Identify which cell holds the provided text, then report its (X, Y) central coordinate. 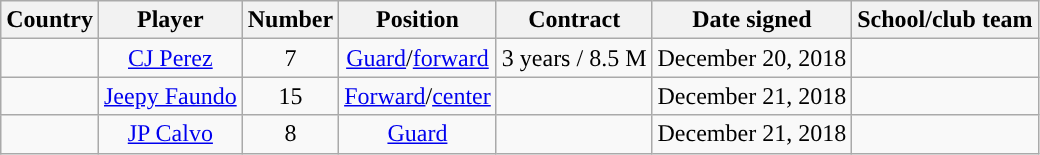
15 (290, 96)
Position (418, 20)
3 years / 8.5 M (574, 58)
Contract (574, 20)
CJ Perez (170, 58)
Number (290, 20)
Jeepy Faundo (170, 96)
Country (50, 20)
School/club team (945, 20)
7 (290, 58)
Forward/center (418, 96)
JP Calvo (170, 134)
December 20, 2018 (752, 58)
Guard/forward (418, 58)
Date signed (752, 20)
Guard (418, 134)
Player (170, 20)
8 (290, 134)
